From the cell containing the given text, extract its center point as (X, Y) coordinate. 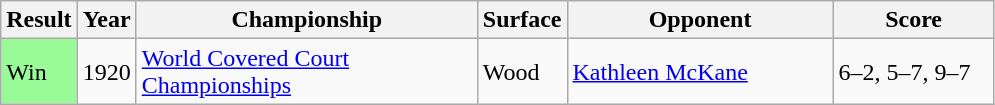
Surface (522, 20)
6–2, 5–7, 9–7 (914, 72)
Year (106, 20)
Score (914, 20)
Result (39, 20)
Opponent (700, 20)
Win (39, 72)
1920 (106, 72)
World Covered Court Championships (306, 72)
Championship (306, 20)
Wood (522, 72)
Kathleen McKane (700, 72)
